Identify which cell holds the provided text, then report its [x, y] central coordinate. 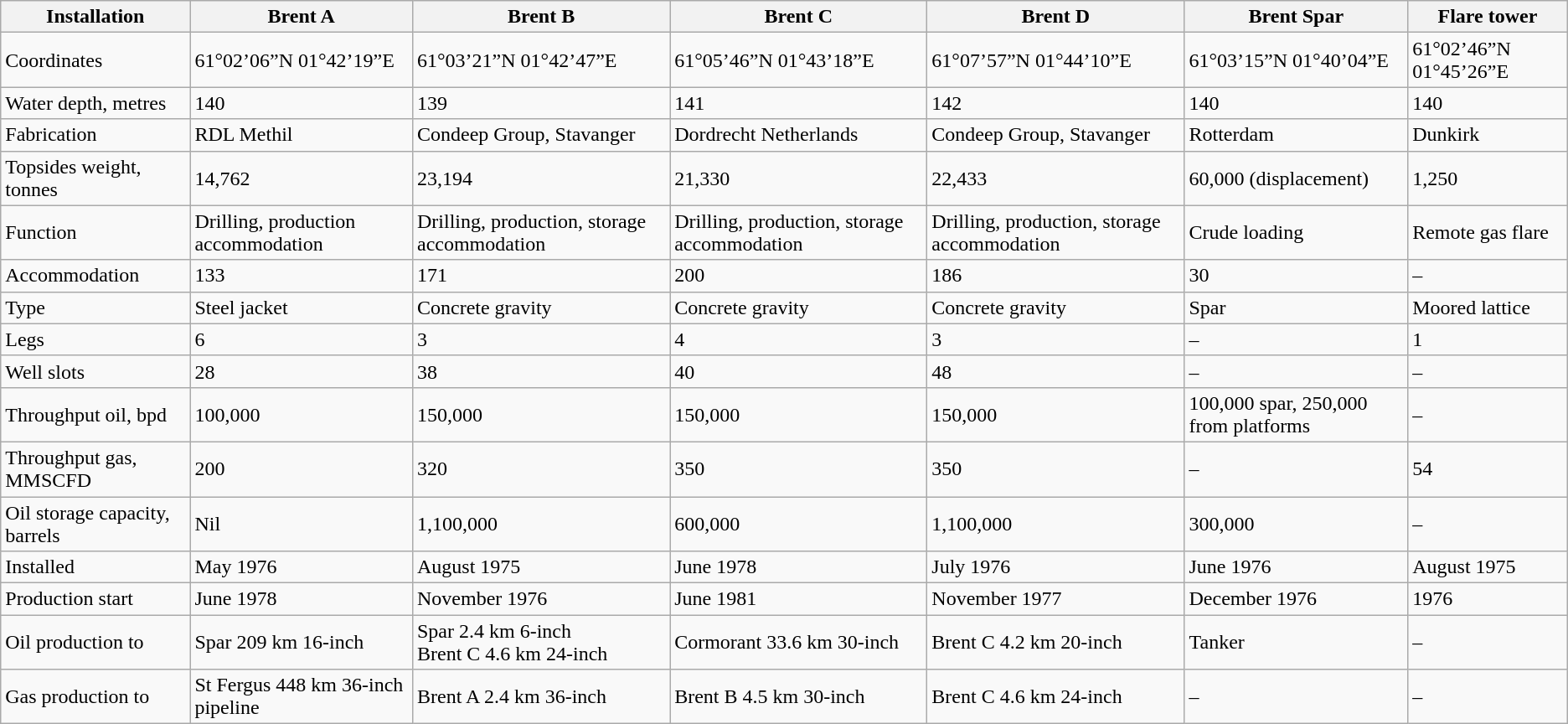
14,762 [302, 178]
Brent D [1055, 17]
July 1976 [1055, 567]
61°03’21”N 01°42’47”E [541, 60]
Brent C 4.6 km 24-inch [1055, 697]
St Fergus 448 km 36-inch pipeline [302, 697]
Brent A [302, 17]
RDL Methil [302, 135]
Spar 2.4 km 6-inchBrent C 4.6 km 24-inch [541, 642]
100,000 [302, 414]
38 [541, 371]
21,330 [799, 178]
Accommodation [95, 276]
133 [302, 276]
61°07’57”N 01°44’10”E [1055, 60]
Rotterdam [1297, 135]
Moored lattice [1488, 308]
Gas production to [95, 697]
Type [95, 308]
61°05’46”N 01°43’18”E [799, 60]
Topsides weight, tonnes [95, 178]
6 [302, 339]
Oil storage capacity, barrels [95, 523]
300,000 [1297, 523]
40 [799, 371]
November 1976 [541, 599]
Cormorant 33.6 km 30-inch [799, 642]
28 [302, 371]
139 [541, 103]
600,000 [799, 523]
Brent B 4.5 km 30-inch [799, 697]
30 [1297, 276]
Flare tower [1488, 17]
141 [799, 103]
Throughput gas, MMSCFD [95, 469]
Steel jacket [302, 308]
61°02’46”N 01°45’26”E [1488, 60]
May 1976 [302, 567]
Spar [1297, 308]
171 [541, 276]
Coordinates [95, 60]
June 1976 [1297, 567]
Tanker [1297, 642]
Brent B [541, 17]
Water depth, metres [95, 103]
June 1981 [799, 599]
Crude loading [1297, 233]
22,433 [1055, 178]
54 [1488, 469]
Spar 209 km 16-inch [302, 642]
November 1977 [1055, 599]
Brent C 4.2 km 20-inch [1055, 642]
1 [1488, 339]
320 [541, 469]
Production start [95, 599]
186 [1055, 276]
23,194 [541, 178]
Installed [95, 567]
Dordrecht Netherlands [799, 135]
1976 [1488, 599]
Throughput oil, bpd [95, 414]
48 [1055, 371]
100,000 spar, 250,000 from platforms [1297, 414]
Well slots [95, 371]
Function [95, 233]
Dunkirk [1488, 135]
Remote gas flare [1488, 233]
Fabrication [95, 135]
60,000 (displacement) [1297, 178]
Oil production to [95, 642]
61°02’06”N 01°42’19”E [302, 60]
Drilling, production accommodation [302, 233]
Brent C [799, 17]
4 [799, 339]
Nil [302, 523]
Brent Spar [1297, 17]
Brent A 2.4 km 36-inch [541, 697]
1,250 [1488, 178]
142 [1055, 103]
Installation [95, 17]
December 1976 [1297, 599]
61°03’15”N 01°40’04”E [1297, 60]
Legs [95, 339]
